Search for the cell housing the specified text and yield its [X, Y] center coordinate. 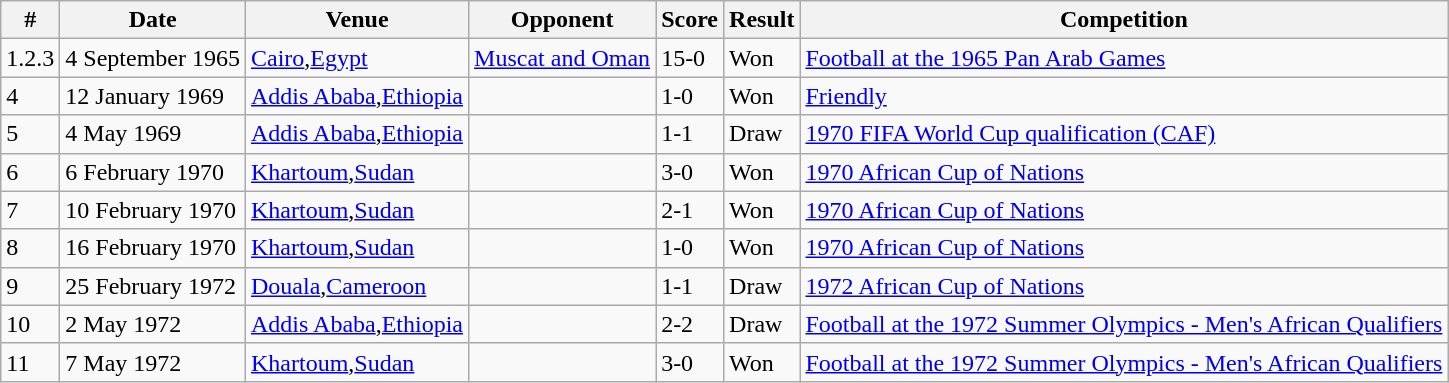
11 [30, 362]
6 [30, 172]
Muscat and Oman [562, 58]
Friendly [1124, 96]
4 [30, 96]
2 May 1972 [153, 324]
# [30, 20]
7 [30, 210]
Date [153, 20]
12 January 1969 [153, 96]
25 February 1972 [153, 286]
Opponent [562, 20]
9 [30, 286]
Cairo,Egypt [358, 58]
8 [30, 248]
Score [690, 20]
2-2 [690, 324]
Douala,Cameroon [358, 286]
1.2.3 [30, 58]
10 February 1970 [153, 210]
16 February 1970 [153, 248]
Venue [358, 20]
2-1 [690, 210]
Competition [1124, 20]
10 [30, 324]
4 May 1969 [153, 134]
7 May 1972 [153, 362]
6 February 1970 [153, 172]
15-0 [690, 58]
5 [30, 134]
4 September 1965 [153, 58]
1970 FIFA World Cup qualification (CAF) [1124, 134]
Result [762, 20]
Football at the 1965 Pan Arab Games [1124, 58]
1972 African Cup of Nations [1124, 286]
